Provide the (X, Y) coordinate of the cell's center where the given text is located.  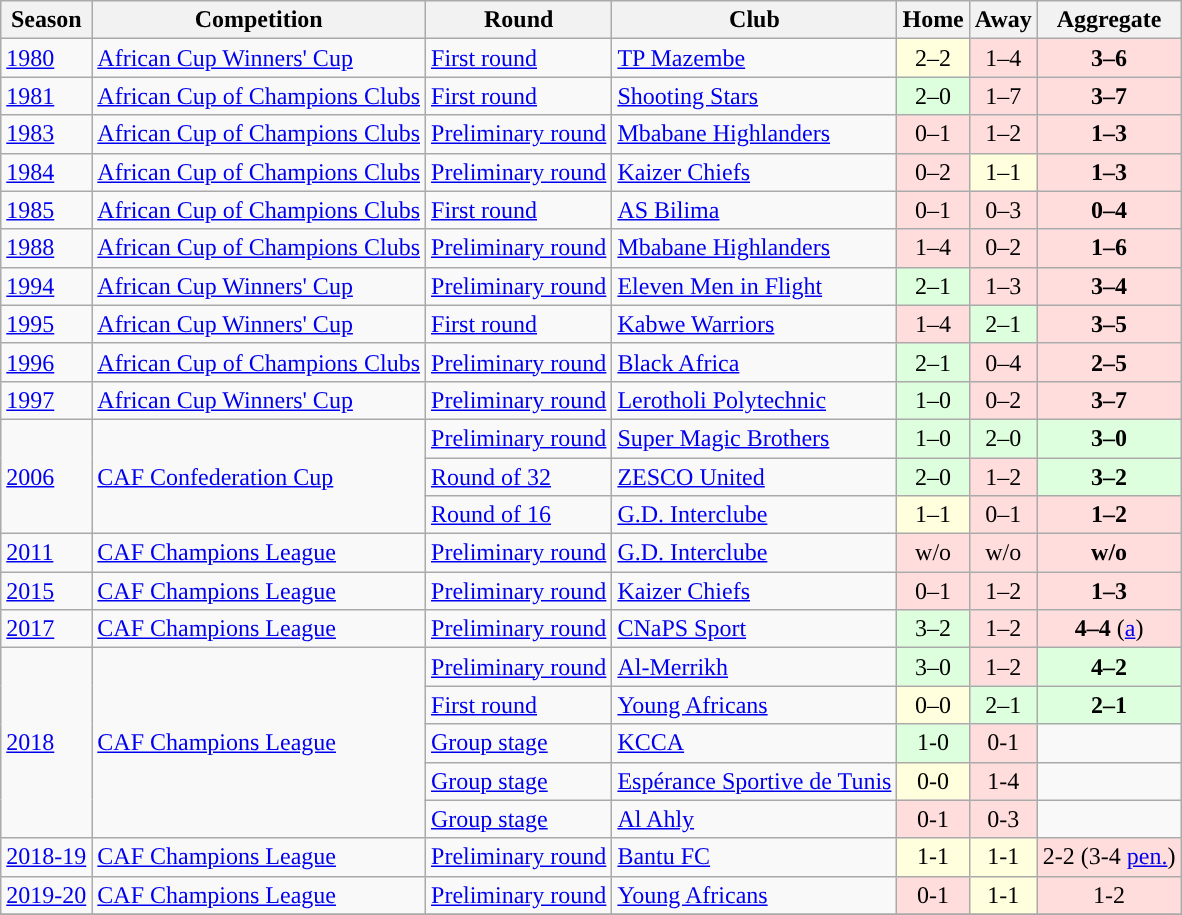
Espérance Sportive de Tunis (754, 781)
1988 (46, 248)
Bantu FC (754, 857)
0–0 (933, 705)
2-2 (3-4 pen.) (1109, 857)
2–2 (933, 58)
2–5 (1109, 362)
Eleven Men in Flight (754, 286)
1984 (46, 172)
TP Mazembe (754, 58)
1–6 (1109, 248)
Al-Merrikh (754, 667)
AS Bilima (754, 210)
Super Magic Brothers (754, 438)
1-4 (1003, 781)
1997 (46, 400)
Away (1003, 20)
1995 (46, 324)
Al Ahly (754, 819)
CNaPS Sport (754, 629)
4–4 (a) (1109, 629)
Kabwe Warriors (754, 324)
Round of 32 (519, 477)
4–2 (1109, 667)
1985 (46, 210)
Competition (259, 20)
1983 (46, 134)
Lerotholi Polytechnic (754, 400)
KCCA (754, 743)
Home (933, 20)
2018-19 (46, 857)
1994 (46, 286)
1-0 (933, 743)
0-3 (1003, 819)
ZESCO United (754, 477)
2015 (46, 591)
2011 (46, 553)
3–5 (1109, 324)
1981 (46, 96)
Black Africa (754, 362)
3–6 (1109, 58)
2018 (46, 743)
Round of 16 (519, 515)
1980 (46, 58)
1-2 (1109, 895)
3–4 (1109, 286)
0–3 (1003, 210)
0-0 (933, 781)
2017 (46, 629)
Club (754, 20)
1996 (46, 362)
Round (519, 20)
2019-20 (46, 895)
1–7 (1003, 96)
Shooting Stars (754, 96)
Aggregate (1109, 20)
2006 (46, 476)
CAF Confederation Cup (259, 476)
Season (46, 20)
